Identify which cell holds the provided text, then report its [X, Y] central coordinate. 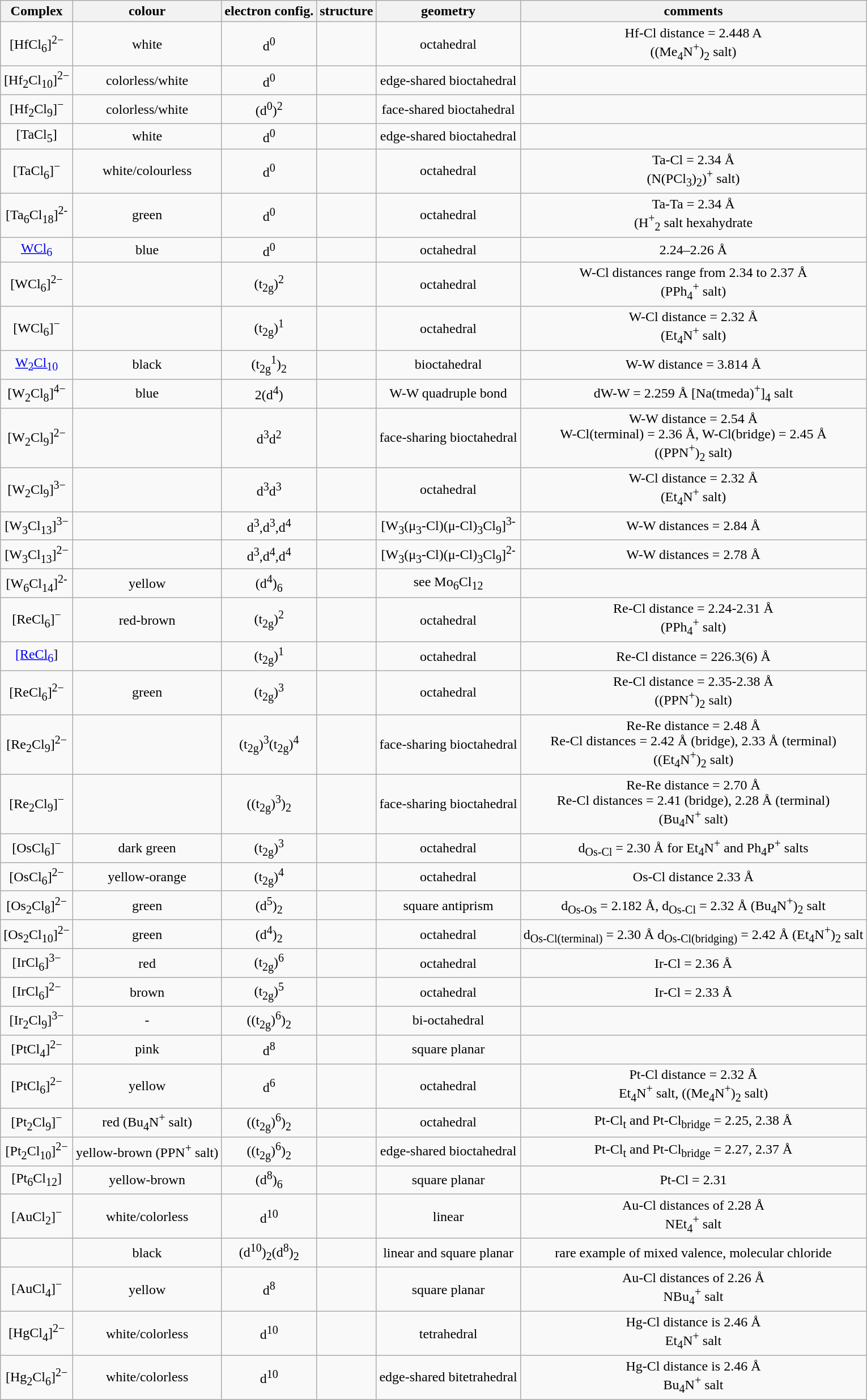
yellow-orange [147, 877]
[W2Cl9]2− [37, 437]
WCl6 [37, 250]
rare example of mixed valence, molecular chloride [694, 1253]
[AuCl4]− [37, 1290]
electron config. [269, 11]
Hf-Cl distance = 2.448 A((Me4N+)2 salt) [694, 44]
bioctahedral [448, 365]
[W3(μ3-Cl)(μ-Cl)3Cl9]3- [448, 526]
[Pt2Cl9]− [37, 1122]
colour [147, 11]
[Re2Cl9]2− [37, 744]
W-W quadruple bond [448, 394]
dOs-Cl(terminal) = 2.30 Å dOs-Cl(bridging) = 2.42 Å (Et4N+)2 salt [694, 934]
W-Cl distances range from 2.34 to 2.37 Å(PPh4+ salt) [694, 284]
[Hf2Cl10]2− [37, 80]
Hg-Cl distance is 2.46 ÅEt4N+ salt [694, 1333]
(d0)2 [269, 109]
[Ta6Cl18]2- [37, 215]
red (Bu4N+ salt) [147, 1122]
Au-Cl distances of 2.28 ÅNEt4+ salt [694, 1217]
(t2g)3(t2g)4 [269, 744]
(d4)2 [269, 934]
dark green [147, 848]
W-W distance = 2.54 ÅW-Cl(terminal) = 2.36 Å, W-Cl(bridge) = 2.45 Å((PPN+)2 salt) [694, 437]
[Re2Cl9]− [37, 804]
W2Cl10 [37, 365]
(d10)2(d8)2 [269, 1253]
Re-Cl distance = 226.3(6) Å [694, 656]
W-W distance = 3.814 Å [694, 365]
[IrCl6]3− [37, 963]
(d5)2 [269, 905]
d6 [269, 1086]
edge-shared bitetrahedral [448, 1377]
[Hg2Cl6]2− [37, 1377]
linear and square planar [448, 1253]
[W2Cl8]4− [37, 394]
[PtCl4]2− [37, 1050]
Hg-Cl distance is 2.46 ÅBu4N+ salt [694, 1377]
[HgCl4]2− [37, 1333]
d3,d3,d4 [269, 526]
[W3(μ3-Cl)(μ-Cl)3Cl9]2- [448, 555]
face-shared bioctahedral [448, 109]
[HfCl6]2− [37, 44]
[ReCl6]2− [37, 693]
[Hf2Cl9]− [37, 109]
[Ir2Cl9]3− [37, 1021]
Pt-Clt and Pt-Clbridge = 2.25, 2.38 Å [694, 1122]
- [147, 1021]
tetrahedral [448, 1333]
brown [147, 992]
d3d2 [269, 437]
[TaCl6]− [37, 171]
W-W distances = 2.84 Å [694, 526]
Os-Cl distance 2.33 Å [694, 877]
[OsCl6]2− [37, 877]
[OsCl6]− [37, 848]
(d4)6 [269, 583]
Re-Re distance = 2.48 ÅRe-Cl distances = 2.42 Å (bridge), 2.33 Å (terminal) ((Et4N+)2 salt) [694, 744]
Pt-Cl distance = 2.32 ÅEt4N+ salt, ((Me4N+)2 salt) [694, 1086]
[WCl6]2− [37, 284]
[AuCl2]− [37, 1217]
Ir-Cl = 2.36 Å [694, 963]
2.24–2.26 Å [694, 250]
W-W distances = 2.78 Å [694, 555]
Re-Cl distance = 2.24-2.31 Å(PPh4+ salt) [694, 620]
[W2Cl9]3− [37, 489]
dOs-Cl = 2.30 Å for Et4N+ and Ph4P+ salts [694, 848]
d3d3 [269, 489]
white/colourless [147, 171]
[ReCl6]− [37, 620]
[Pt2Cl10]2− [37, 1151]
dW-W = 2.259 Å [Na(tmeda)+]4 salt [694, 394]
see Mo6Cl12 [448, 583]
square antiprism [448, 905]
(t2g1)2 [269, 365]
bi-octahedral [448, 1021]
Ir-Cl = 2.33 Å [694, 992]
Complex [37, 11]
(t2g)5 [269, 992]
structure [347, 11]
Au-Cl distances of 2.26 ÅNBu4+ salt [694, 1290]
((t2g)3)2 [269, 804]
red [147, 963]
Ta-Ta = 2.34 Å(H+2 salt hexahydrate [694, 215]
geometry [448, 11]
[W3Cl13]3− [37, 526]
(t2g)4 [269, 877]
[Os2Cl10]2− [37, 934]
Pt-Cl = 2.31 [694, 1180]
comments [694, 11]
red-brown [147, 620]
[Os2Cl8]2− [37, 905]
[WCl6]− [37, 328]
dOs-Os = 2.182 Å, dOs-Cl = 2.32 Å (Bu4N+)2 salt [694, 905]
(d8)6 [269, 1180]
2(d4) [269, 394]
Pt-Clt and Pt-Clbridge = 2.27, 2.37 Å [694, 1151]
yellow-brown (PPN+ salt) [147, 1151]
(t2g)6 [269, 963]
d3,d4,d4 [269, 555]
Re-Cl distance = 2.35-2.38 Å((PPN+)2 salt) [694, 693]
yellow-brown [147, 1180]
[W6Cl14]2- [37, 583]
Ta-Cl = 2.34 Å(N(PCl3)2)+ salt) [694, 171]
[PtCl6]2− [37, 1086]
pink [147, 1050]
Re-Re distance = 2.70 ÅRe-Cl distances = 2.41 (bridge), 2.28 Å (terminal) (Bu4N+ salt) [694, 804]
[ReCl6] [37, 656]
[TaCl5] [37, 136]
[Pt6Cl12] [37, 1180]
[W3Cl13]2− [37, 555]
linear [448, 1217]
[IrCl6]2− [37, 992]
